From the cell containing the given text, extract its center point as (x, y) coordinate. 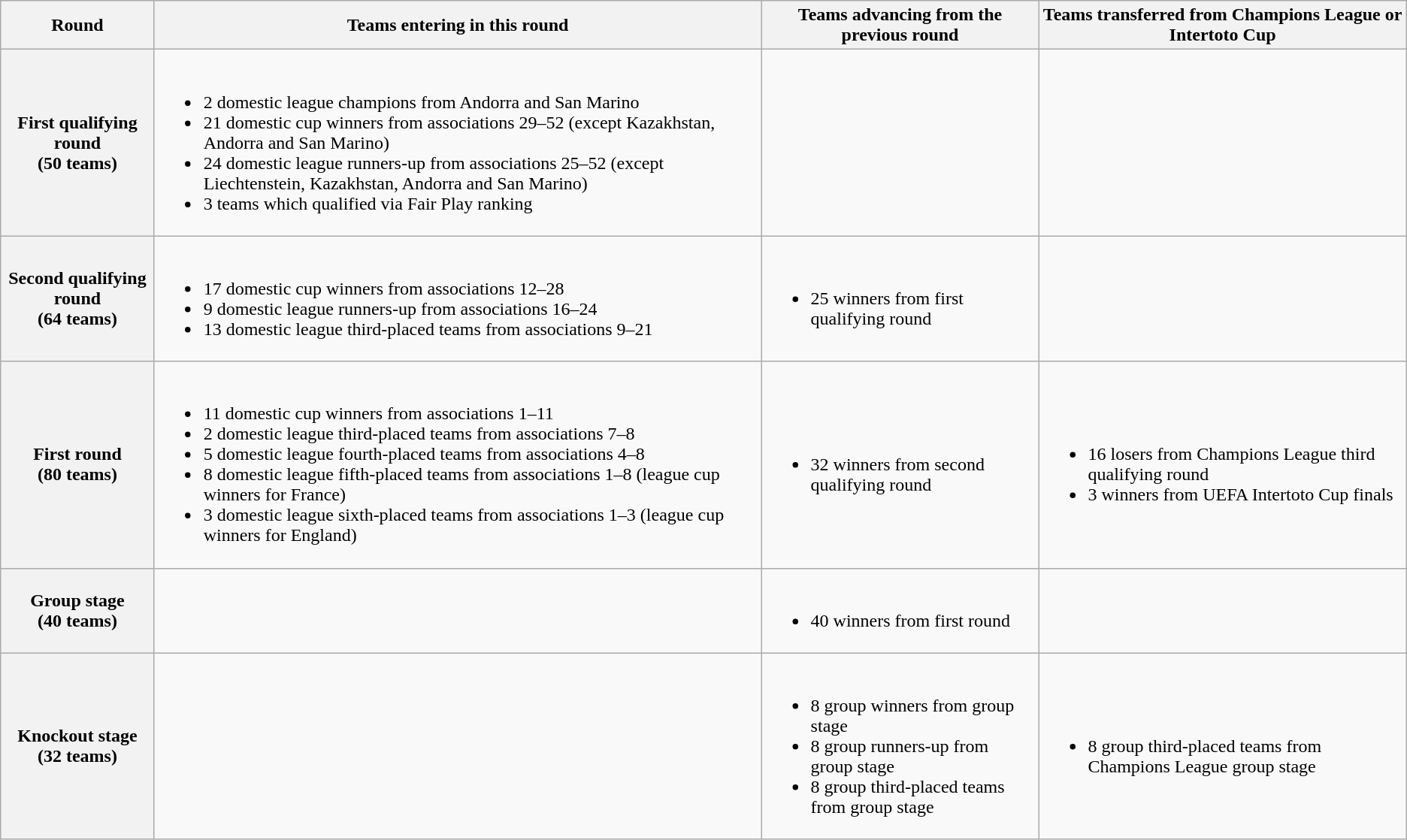
32 winners from second qualifying round (900, 464)
16 losers from Champions League third qualifying round3 winners from UEFA Intertoto Cup finals (1222, 464)
Second qualifying round(64 teams) (77, 299)
First round(80 teams) (77, 464)
25 winners from first qualifying round (900, 299)
8 group winners from group stage8 group runners-up from group stage8 group third-placed teams from group stage (900, 746)
8 group third-placed teams from Champions League group stage (1222, 746)
Teams transferred from Champions League or Intertoto Cup (1222, 26)
First qualifying round(50 teams) (77, 143)
Group stage(40 teams) (77, 610)
Knockout stage(32 teams) (77, 746)
Teams entering in this round (458, 26)
40 winners from first round (900, 610)
Round (77, 26)
Teams advancing from the previous round (900, 26)
